Provide the (X, Y) coordinate of the cell's center where the given text is located.  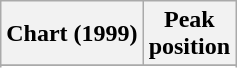
Chart (1999) (72, 34)
Peakposition (189, 34)
